Extract the [X, Y] coordinate from the center of the cell holding the provided text.  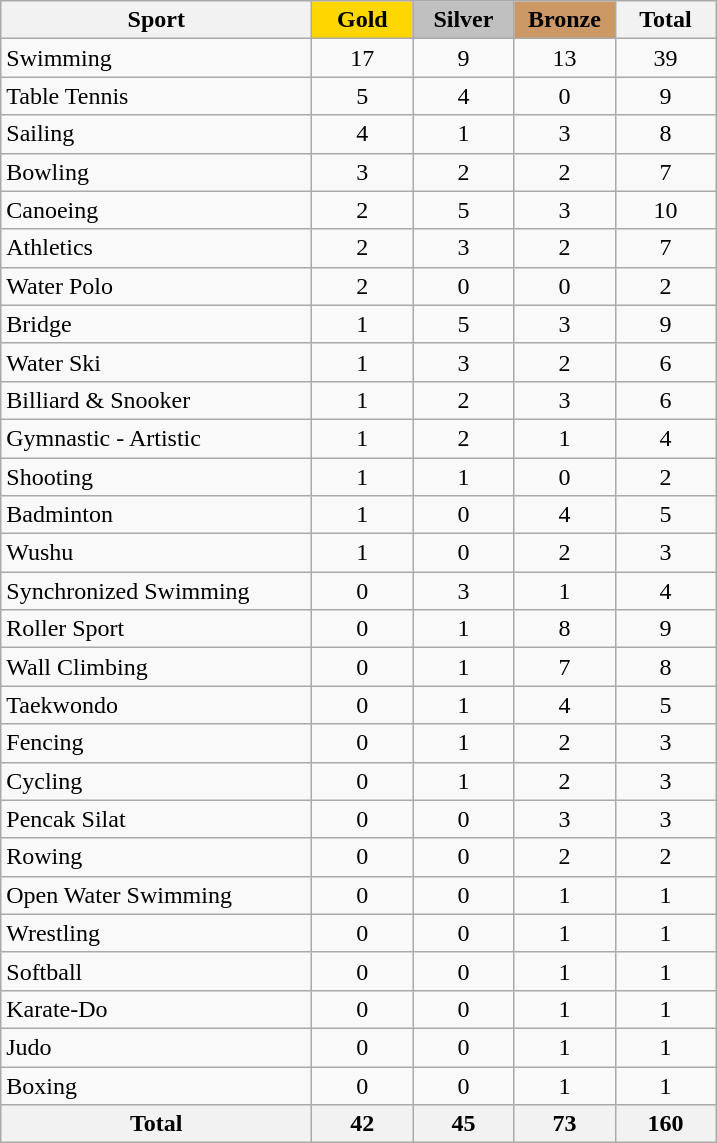
Wushu [156, 553]
Pencak Silat [156, 819]
Open Water Swimming [156, 895]
Gold [362, 20]
Boxing [156, 1085]
Athletics [156, 248]
42 [362, 1124]
Shooting [156, 477]
Roller Sport [156, 629]
Synchronized Swimming [156, 591]
Wrestling [156, 933]
Badminton [156, 515]
Sailing [156, 134]
Billiard & Snooker [156, 400]
Swimming [156, 58]
73 [564, 1124]
Fencing [156, 743]
13 [564, 58]
Silver [464, 20]
Table Tennis [156, 96]
Water Ski [156, 362]
Bronze [564, 20]
Wall Climbing [156, 667]
160 [666, 1124]
Gymnastic - Artistic [156, 438]
Rowing [156, 857]
39 [666, 58]
Judo [156, 1047]
Karate-Do [156, 1009]
Bowling [156, 172]
Sport [156, 20]
Canoeing [156, 210]
Taekwondo [156, 705]
Softball [156, 971]
Water Polo [156, 286]
17 [362, 58]
45 [464, 1124]
Cycling [156, 781]
10 [666, 210]
Bridge [156, 324]
